Determine the [X, Y] coordinate at the center of the cell enclosing the given text.  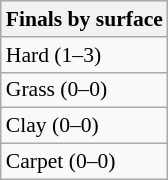
Finals by surface [84, 19]
Clay (0–0) [84, 126]
Hard (1–3) [84, 55]
Carpet (0–0) [84, 162]
Grass (0–0) [84, 90]
